Identify which cell holds the provided text, then report its (x, y) central coordinate. 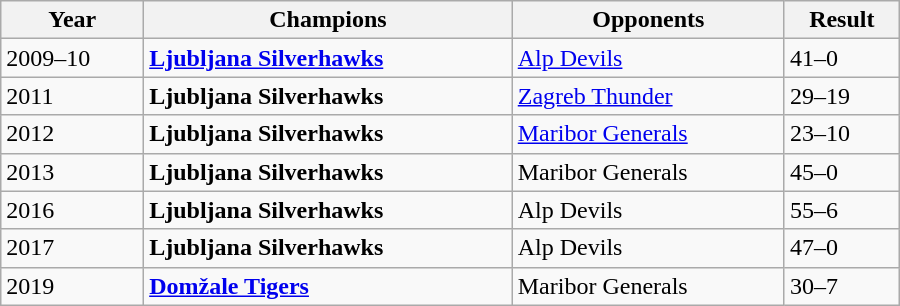
2013 (72, 172)
41–0 (842, 58)
55–6 (842, 210)
2017 (72, 248)
Champions (328, 20)
Result (842, 20)
2011 (72, 96)
23–10 (842, 134)
Year (72, 20)
2009–10 (72, 58)
47–0 (842, 248)
45–0 (842, 172)
Opponents (648, 20)
30–7 (842, 286)
Zagreb Thunder (648, 96)
2016 (72, 210)
2012 (72, 134)
Domžale Tigers (328, 286)
29–19 (842, 96)
2019 (72, 286)
